From the cell containing the given text, extract its center point as (x, y) coordinate. 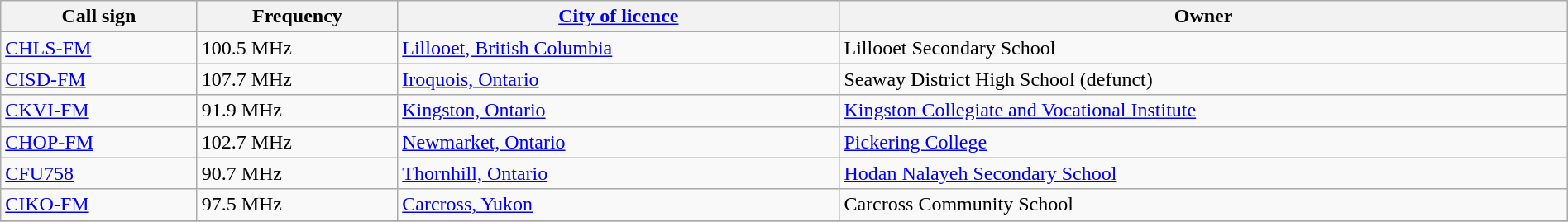
Seaway District High School (defunct) (1203, 79)
107.7 MHz (298, 79)
CKVI-FM (99, 111)
90.7 MHz (298, 173)
CFU758 (99, 173)
CIKO-FM (99, 205)
100.5 MHz (298, 48)
Kingston Collegiate and Vocational Institute (1203, 111)
Lillooet Secondary School (1203, 48)
CHLS-FM (99, 48)
Lillooet, British Columbia (619, 48)
Pickering College (1203, 142)
CISD-FM (99, 79)
Owner (1203, 17)
CHOP-FM (99, 142)
Carcross Community School (1203, 205)
Carcross, Yukon (619, 205)
102.7 MHz (298, 142)
Thornhill, Ontario (619, 173)
Iroquois, Ontario (619, 79)
Call sign (99, 17)
97.5 MHz (298, 205)
Newmarket, Ontario (619, 142)
91.9 MHz (298, 111)
Kingston, Ontario (619, 111)
Hodan Nalayeh Secondary School (1203, 173)
Frequency (298, 17)
City of licence (619, 17)
